Find where the given text appears and provide that cell's center as [X, Y] coordinate. 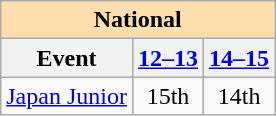
Japan Junior [67, 96]
National [138, 20]
15th [168, 96]
14th [240, 96]
14–15 [240, 58]
12–13 [168, 58]
Event [67, 58]
